Capture the cell that displays the provided text and extract its [x, y] central coordinate. 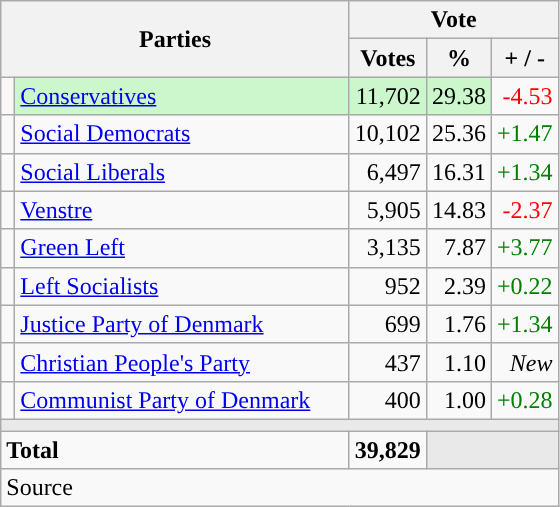
Left Socialists [182, 286]
11,702 [388, 96]
952 [388, 286]
+0.28 [524, 400]
Green Left [182, 248]
+0.22 [524, 286]
10,102 [388, 134]
400 [388, 400]
Justice Party of Denmark [182, 324]
-4.53 [524, 96]
Conservatives [182, 96]
Communist Party of Denmark [182, 400]
Parties [176, 39]
7.87 [458, 248]
Source [280, 488]
+ / - [524, 58]
39,829 [388, 449]
16.31 [458, 172]
Christian People's Party [182, 362]
Social Democrats [182, 134]
1.10 [458, 362]
% [458, 58]
1.00 [458, 400]
Total [176, 449]
1.76 [458, 324]
Votes [388, 58]
5,905 [388, 210]
25.36 [458, 134]
699 [388, 324]
-2.37 [524, 210]
29.38 [458, 96]
Venstre [182, 210]
+3.77 [524, 248]
Vote [454, 20]
14.83 [458, 210]
+1.47 [524, 134]
3,135 [388, 248]
New [524, 362]
Social Liberals [182, 172]
2.39 [458, 286]
437 [388, 362]
6,497 [388, 172]
